Scan for the cell matching the given text and deliver its (X, Y) coordinate at center. 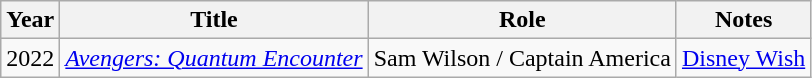
2022 (30, 58)
Sam Wilson / Captain America (522, 58)
Role (522, 20)
Title (214, 20)
Avengers: Quantum Encounter (214, 58)
Disney Wish (743, 58)
Notes (743, 20)
Year (30, 20)
